Return the [X, Y] coordinate for the center point of the cell that contains the specified text.  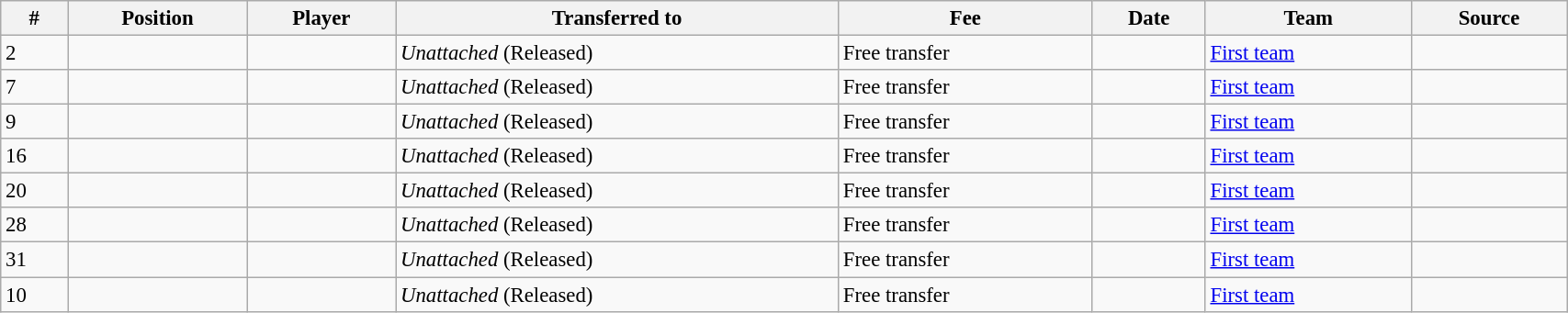
Date [1148, 18]
Team [1308, 18]
Fee [964, 18]
16 [35, 156]
Transferred to [617, 18]
2 [35, 53]
Player [321, 18]
10 [35, 295]
Position [158, 18]
20 [35, 191]
28 [35, 225]
31 [35, 260]
Source [1488, 18]
9 [35, 122]
7 [35, 87]
# [35, 18]
